For the text-containing cell, return its midpoint in [x, y] coordinate format. 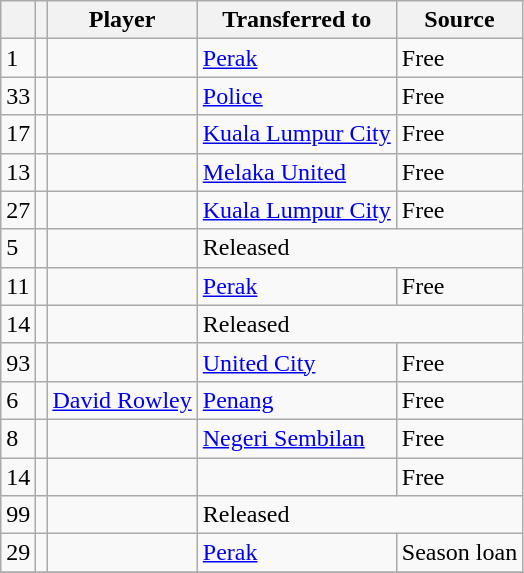
93 [18, 362]
Season loan [459, 553]
6 [18, 400]
27 [18, 210]
David Rowley [122, 400]
33 [18, 96]
17 [18, 134]
5 [18, 248]
Source [459, 20]
11 [18, 286]
Melaka United [296, 172]
99 [18, 515]
Penang [296, 400]
8 [18, 438]
United City [296, 362]
Negeri Sembilan [296, 438]
1 [18, 58]
Player [122, 20]
Police [296, 96]
Transferred to [296, 20]
13 [18, 172]
29 [18, 553]
